For the text-containing cell, return its midpoint in (X, Y) coordinate format. 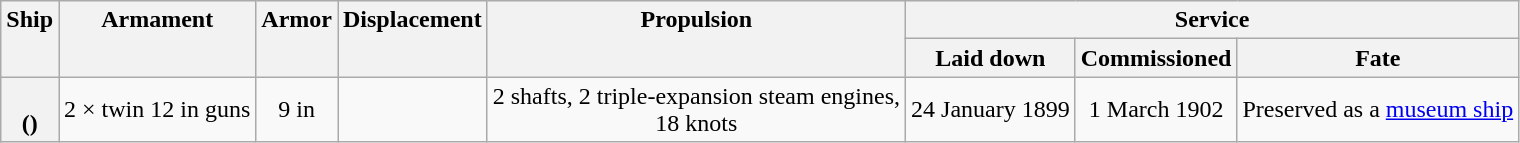
Commissioned (1156, 58)
Armament (158, 39)
9 in (297, 110)
Armor (297, 39)
1 March 1902 (1156, 110)
Laid down (991, 58)
Propulsion (696, 39)
Fate (1378, 58)
() (30, 110)
Preserved as a museum ship (1378, 110)
2 × twin 12 in guns (158, 110)
Ship (30, 39)
Service (1212, 20)
2 shafts, 2 triple-expansion steam engines,18 knots (696, 110)
Displacement (413, 39)
24 January 1899 (991, 110)
